Locate the cell with the specified text and output its [X, Y] center coordinate. 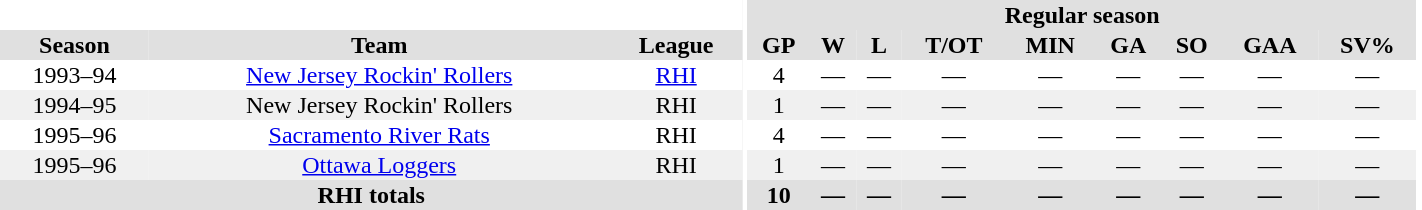
Team [380, 45]
10 [779, 195]
Ottawa Loggers [380, 165]
Regular season [1082, 15]
L [879, 45]
League [676, 45]
1994–95 [74, 105]
SV% [1368, 45]
RHI totals [371, 195]
Season [74, 45]
1993–94 [74, 75]
Sacramento River Rats [380, 135]
MIN [1050, 45]
GP [779, 45]
T/OT [954, 45]
SO [1192, 45]
GA [1128, 45]
GAA [1270, 45]
W [833, 45]
